Return the [X, Y] coordinate for the center point of the cell that contains the specified text.  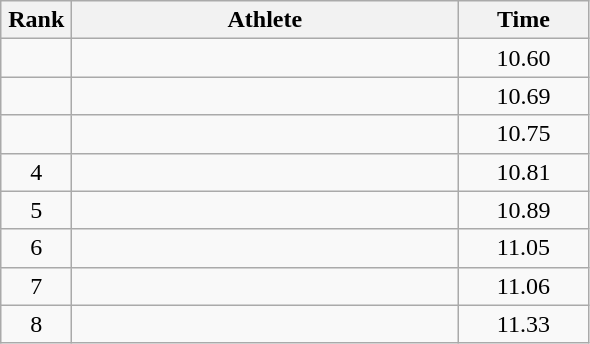
11.33 [524, 324]
Athlete [265, 20]
10.81 [524, 172]
7 [36, 286]
Rank [36, 20]
6 [36, 248]
10.69 [524, 96]
10.60 [524, 58]
5 [36, 210]
Time [524, 20]
10.89 [524, 210]
10.75 [524, 134]
8 [36, 324]
11.06 [524, 286]
4 [36, 172]
11.05 [524, 248]
